Return the [x, y] coordinate for the center point of the cell that contains the specified text.  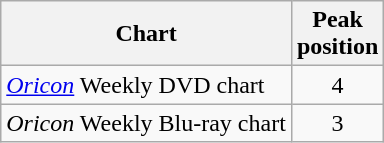
Chart [146, 34]
Peakposition [337, 34]
4 [337, 85]
3 [337, 123]
Oricon Weekly Blu-ray chart [146, 123]
Oricon Weekly DVD chart [146, 85]
